Find where the given text appears and provide that cell's center as (x, y) coordinate. 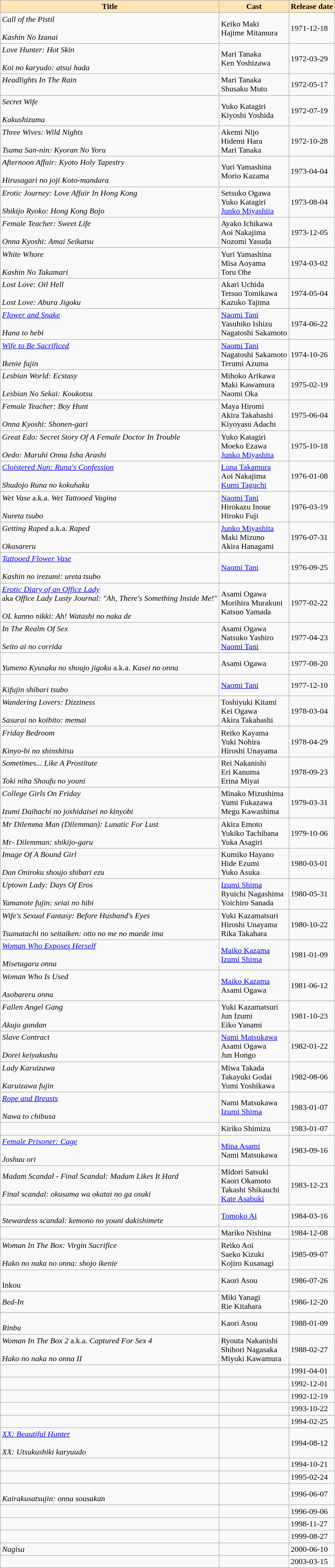
Yumeno Kyusaku no shoujo jigoku a.k.a. Kasei no onna (110, 663)
Headlights In The Rain (110, 85)
Lesbian World: EcstasyLesbian No Sekai: Koukotsu (110, 385)
2003-03-15 (312, 1562)
Tomoko Ai (254, 1215)
Mariko Nishina (254, 1233)
Inkou (110, 1280)
1986-12-20 (312, 1302)
Lost Love: Oil HellLost Love: Abura Jigoku (110, 293)
1982-01-22 (312, 1046)
Cast (254, 7)
XX: Beautiful HunterXX: Utsukushiki karyuudo (110, 1443)
Flower and SnakeHana to hebi (110, 324)
In The Realm Of SexSeito ai no corrida (110, 638)
1995-02-24 (312, 1477)
Release date (312, 7)
Mihoko ArikawaMaki KawamuraNaomi Oka (254, 385)
White WhoreKashin No Takamari (110, 263)
Kumiko HayanoHide EzumiYuko Asuka (254, 864)
1996-09-06 (312, 1511)
Luna TakamuraAoi NakajimaKumi Taguchi (254, 476)
Junko MiyashitaMaki MizunoAkira Hanagami (254, 537)
1983-09-16 (312, 1150)
1977-12-10 (312, 685)
Slave ContractDorei keiyakushu (110, 1046)
Erotic Journey: Love Affair In Hong KongShikijo Ryoko: Hong Kong Bojo (110, 202)
1992-12-01 (312, 1384)
Rope and BreastsNawa to chibusa (110, 1107)
Getting Raped a.k.a. RapedOkasareru (110, 537)
Maiko KazamaIzumi Shima (254, 955)
1984-03-16 (312, 1215)
1993-10-22 (312, 1409)
1991-04-01 (312, 1371)
Female Prisoner: CageJoshuu ori (110, 1150)
1978-04-29 (312, 741)
Woman Who Is UsedAsobareru onna (110, 985)
Title (110, 7)
1988-01-09 (312, 1323)
Nami MatsukawaIzumi Shima (254, 1107)
Yuki KazamatsuriHiroshi UnayamaRika Takahara (254, 925)
1972-10-28 (312, 141)
Woman In The Box 2 a.k.a. Captured For Sex 4Hako no naka no onna II (110, 1350)
Sometimes... Like A ProstituteToki niha Shoufu no youni (110, 772)
Kiriko Shimizu (254, 1129)
Maiko KazamaAsami Ogawa (254, 985)
Asami Ogawa (254, 663)
Image Of A Bound GirlDan Oniroku shoujo shibari ezu (110, 864)
Akira EmotoYukiko TachibanaYuka Asagiri (254, 833)
Toshiyuki KitamiKei OgawaAkira Takahashi (254, 711)
1984-12-08 (312, 1233)
Madam Scandal - Final Scandal: Madam Likes It HardFinal scandal: okusama wa okatai no ga osuki (110, 1185)
Keiko MakiHajime Mitamura (254, 28)
1981-01-09 (312, 955)
1976-01-08 (312, 476)
Woman Who Exposes HerselfMisetagaru onna (110, 955)
Woman In The Box: Virgin SacrificeHako no naka no onna: shojo ikenie (110, 1254)
Three Wives: Wild NightsTsuma San-nin: Kyoran No Yoru (110, 141)
Asami OgawaNatsuko YashiroNaomi Tani (254, 638)
Friday BedroomKinyo-bi no shinshitsu (110, 741)
1986-07-26 (312, 1280)
1974-05-04 (312, 293)
1975-06-04 (312, 415)
Fallen Angel GangAkujo gundan (110, 1016)
Yuki KazamatsuriJun IzumiEiko Yanami (254, 1016)
1994-08-12 (312, 1443)
Kairakusatsujin: onna sousakan (110, 1494)
1980-03-01 (312, 864)
1975-10-18 (312, 446)
Miki YanagiRie Kitahara (254, 1302)
1976-03-19 (312, 507)
1978-03-04 (312, 711)
1988-02-27 (312, 1350)
Afternoon Affair: Kyoto Holy TapestryHirusagari no joji Koto-mandara (110, 171)
Yuri YamashinaMisa AoyamaToru Ohe (254, 263)
1996-06-07 (312, 1494)
1981-06-12 (312, 985)
1982-08-06 (312, 1077)
Minako MizushimaYumi FukazawaMegu Kawashima (254, 802)
Wife to Be SacrificedIkenie fujin (110, 354)
Maya HiromiAkira TakahashiKiyoyasu Adachi (254, 415)
1979-10-06 (312, 833)
1977-04-23 (312, 638)
1992-12-19 (312, 1396)
Yuko KatagiriKiyoshi Yoshida (254, 111)
Ayako IchikawaAoi NakajimaNozomi Yasuda (254, 232)
1972-07-19 (312, 111)
Mina AsamiNami Matsukawa (254, 1150)
Kifujin shibari tsubo (110, 685)
Wandering Lovers: DizzinessSasurai no koibito: memai (110, 711)
1973-12-05 (312, 232)
1994-10-21 (312, 1464)
1974-06-22 (312, 324)
1983-12-23 (312, 1185)
Yuko KatagiriMoeko EzawaJunko Miyashita (254, 446)
Uptown Lady: Days Of ErosYamanote fujin: seiai no hibi (110, 894)
Call of the PistilKashin No Izanai (110, 28)
Midori SatsukiKaori OkamotoTakashi ShikauchiKate Asabuki (254, 1185)
Erotic Diary of an Office Ladyaka Office Lady Lusty Journal: "Ah, There's Something Inside Me!"OL kanno nikki: Ah! Watashi no naka de (110, 602)
Wife's Sexual Fantasy: Before Husband's EyesTsumatachi no seitaiken: otto no me no maede ima (110, 925)
Reiko AoiSaeko KizukiKojiro Kusanagi (254, 1254)
Miwa TakadaTakayuki GodaiYumi Yoshikawa (254, 1077)
Bed-In (110, 1302)
1999-08-27 (312, 1536)
Asami OgawaMorihira MurakuniKatsuo Yamada (254, 602)
1973-08-04 (312, 202)
1981-10-23 (312, 1016)
Nami MatsukawaAsami OgawaJun Hongo (254, 1046)
Cloistered Nun: Runa's ConfessionShudojo Runa no kokuhaku (110, 476)
1971-12-18 (312, 28)
College Girls On FridayIzumi Daihachi no joshidaisei no kinyobi (110, 802)
Rinbu (110, 1323)
Naomi TaniYasuhiko IshizuNagatoshi Sakamoto (254, 324)
Setsuko OgawaYuko KatagiriJunko Miyashita (254, 202)
1973-04-04 (312, 171)
1998-11-27 (312, 1524)
2000-06-10 (312, 1549)
1976-07-31 (312, 537)
Izumi ShimaRyuichi NagashimaYoichiro Sanada (254, 894)
1976-09-25 (312, 568)
Akemi NijoHidemi HaraMari Tanaka (254, 141)
1977-02-22 (312, 602)
1977-08-20 (312, 663)
Naomi TaniHirokazu InoueHiroko Fuji (254, 507)
Tattooed Flower VaseKashin no irezumi: ureta tsubo (110, 568)
1978-09-23 (312, 772)
Female Teacher: Boy HuntOnna Kyoshi: Shonen-gari (110, 415)
1979-03-31 (312, 802)
Naomi TaniNagatoshi SakamotoTerumi Azuma (254, 354)
1980-05-31 (312, 894)
Mr Dilemma Man (Dilemman): Lunatic For LustMr- Dilemman: shikijo-garu (110, 833)
1994-02-25 (312, 1421)
Reiko KayamaYuki NohiraHiroshi Unayama (254, 741)
Mari TanakaShusaku Muto (254, 85)
1975-02-19 (312, 385)
Ryouta NakanishiShihori NagasakaMiyuki Kawamura (254, 1350)
Akari UchidaTetsuo TomikawaKazuko Tajima (254, 293)
1985-09-07 (312, 1254)
Wet Vase a.k.a. Wet Tattooed VaginaNureta tsubo (110, 507)
1974-03-02 (312, 263)
Lady KaruizawaKaruizawa fujin (110, 1077)
Female Teacher: Sweet LifeOnna Kyoshi: Amai Seikatsu (110, 232)
1974-10-26 (312, 354)
Stewardess scandal: kemono no youni dakishimete (110, 1215)
1972-05-17 (312, 85)
Mari TanakaKen Yoshizawa (254, 59)
Nagisa (110, 1549)
Rei NakanishiEri KanumaErina Miyai (254, 772)
1980-10-22 (312, 925)
Yuri YamashinaMorio Kazama (254, 171)
Great Edo: Secret Story Of A Female Doctor In TroubleOedo: Maruhi Onna Isha Arashi (110, 446)
Secret WifeKakushizuma (110, 111)
Love Hunter: Hot SkinKoi no karyudo: atsui hada (110, 59)
1972-03-29 (312, 59)
